Detect which cell encompasses the target text, then output its [X, Y] center coordinate. 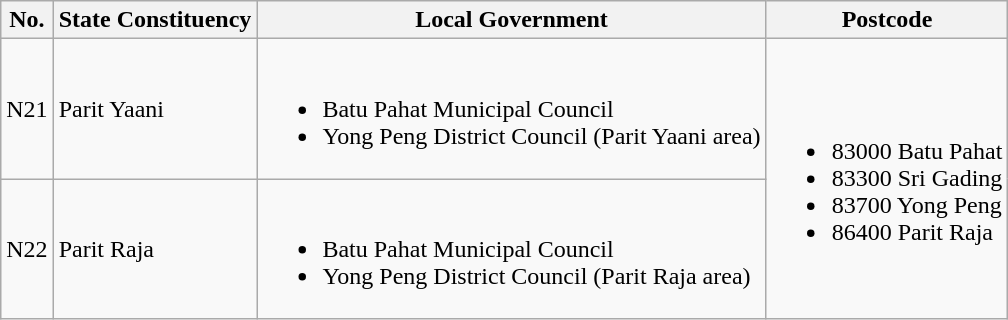
83000 Batu Pahat83300 Sri Gading83700 Yong Peng86400 Parit Raja [887, 179]
Batu Pahat Municipal CouncilYong Peng District Council (Parit Raja area) [512, 249]
N22 [27, 249]
Parit Raja [155, 249]
Postcode [887, 20]
Local Government [512, 20]
State Constituency [155, 20]
No. [27, 20]
Batu Pahat Municipal CouncilYong Peng District Council (Parit Yaani area) [512, 109]
N21 [27, 109]
Parit Yaani [155, 109]
